Detect which cell encompasses the target text, then output its [X, Y] center coordinate. 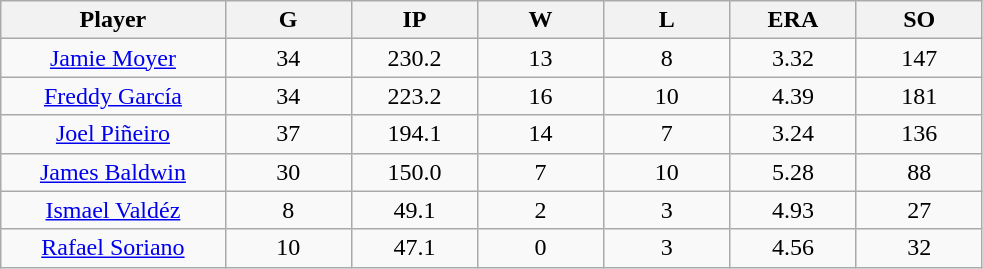
27 [919, 210]
5.28 [793, 172]
2 [540, 210]
49.1 [414, 210]
47.1 [414, 248]
IP [414, 20]
230.2 [414, 58]
14 [540, 134]
4.39 [793, 96]
150.0 [414, 172]
Freddy García [113, 96]
194.1 [414, 134]
Ismael Valdéz [113, 210]
Jamie Moyer [113, 58]
13 [540, 58]
30 [288, 172]
32 [919, 248]
Player [113, 20]
G [288, 20]
88 [919, 172]
4.93 [793, 210]
181 [919, 96]
4.56 [793, 248]
0 [540, 248]
3.32 [793, 58]
223.2 [414, 96]
3.24 [793, 134]
ERA [793, 20]
147 [919, 58]
136 [919, 134]
Rafael Soriano [113, 248]
37 [288, 134]
W [540, 20]
SO [919, 20]
16 [540, 96]
L [667, 20]
James Baldwin [113, 172]
Joel Piñeiro [113, 134]
